Extract the (x, y) coordinate from the center of the cell holding the provided text.  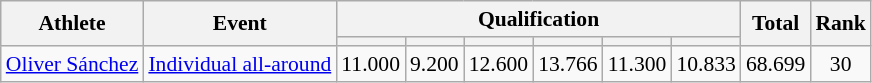
Total (776, 24)
11.000 (370, 64)
30 (840, 64)
Qualification (538, 19)
10.833 (706, 64)
Athlete (72, 24)
Rank (840, 24)
Oliver Sánchez (72, 64)
68.699 (776, 64)
12.600 (498, 64)
11.300 (638, 64)
9.200 (434, 64)
Individual all-around (240, 64)
Event (240, 24)
13.766 (568, 64)
